Find where the given text appears and provide that cell's center as [X, Y] coordinate. 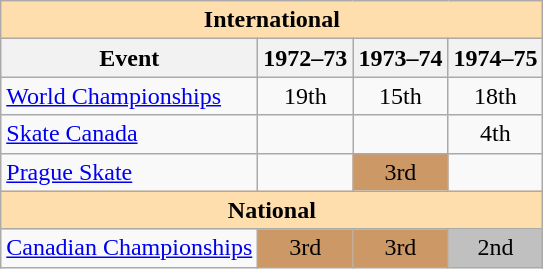
Canadian Championships [130, 248]
4th [496, 134]
1974–75 [496, 58]
1973–74 [400, 58]
World Championships [130, 96]
18th [496, 96]
15th [400, 96]
National [272, 210]
19th [306, 96]
Skate Canada [130, 134]
2nd [496, 248]
International [272, 20]
1972–73 [306, 58]
Prague Skate [130, 172]
Event [130, 58]
